Find where the given text appears and provide that cell's center as [x, y] coordinate. 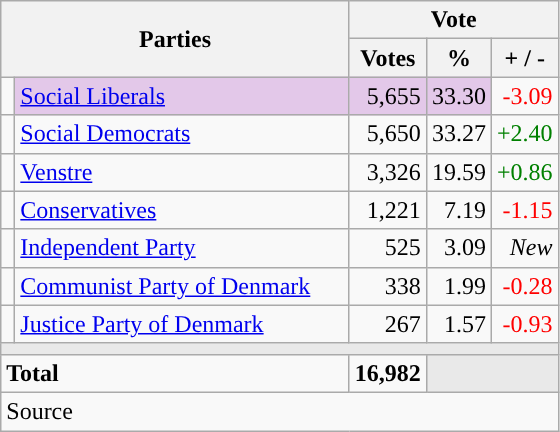
5,650 [388, 134]
+2.40 [524, 134]
Votes [388, 58]
525 [388, 248]
1.57 [458, 324]
7.19 [458, 210]
-0.93 [524, 324]
Total [176, 373]
16,982 [388, 373]
Justice Party of Denmark [182, 324]
1.99 [458, 286]
Social Liberals [182, 96]
Parties [176, 39]
Communist Party of Denmark [182, 286]
Venstre [182, 172]
1,221 [388, 210]
Social Democrats [182, 134]
Conservatives [182, 210]
Source [280, 411]
33.30 [458, 96]
New [524, 248]
Vote [454, 20]
-1.15 [524, 210]
-3.09 [524, 96]
-0.28 [524, 286]
Independent Party [182, 248]
5,655 [388, 96]
19.59 [458, 172]
33.27 [458, 134]
338 [388, 286]
% [458, 58]
3.09 [458, 248]
3,326 [388, 172]
+ / - [524, 58]
+0.86 [524, 172]
267 [388, 324]
